Return (x, y) of the center of cell containing provided text 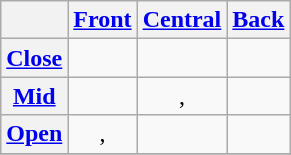
Front (102, 20)
Back (258, 20)
Central (182, 20)
Open (34, 134)
Mid (34, 96)
Close (34, 58)
